Locate the cell with the specified text and output its (X, Y) center coordinate. 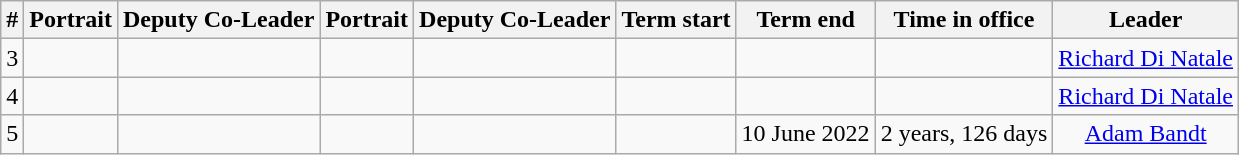
Term end (806, 20)
4 (12, 96)
2 years, 126 days (964, 134)
# (12, 20)
5 (12, 134)
3 (12, 58)
Term start (676, 20)
10 June 2022 (806, 134)
Time in office (964, 20)
Leader (1146, 20)
Adam Bandt (1146, 134)
